Capture the cell that displays the provided text and extract its (x, y) central coordinate. 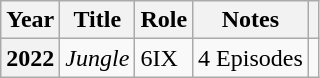
Year (30, 20)
2022 (30, 58)
Jungle (98, 58)
6IX (164, 58)
Title (98, 20)
4 Episodes (251, 58)
Role (164, 20)
Notes (251, 20)
